Determine the [X, Y] coordinate at the center of the cell enclosing the given text.  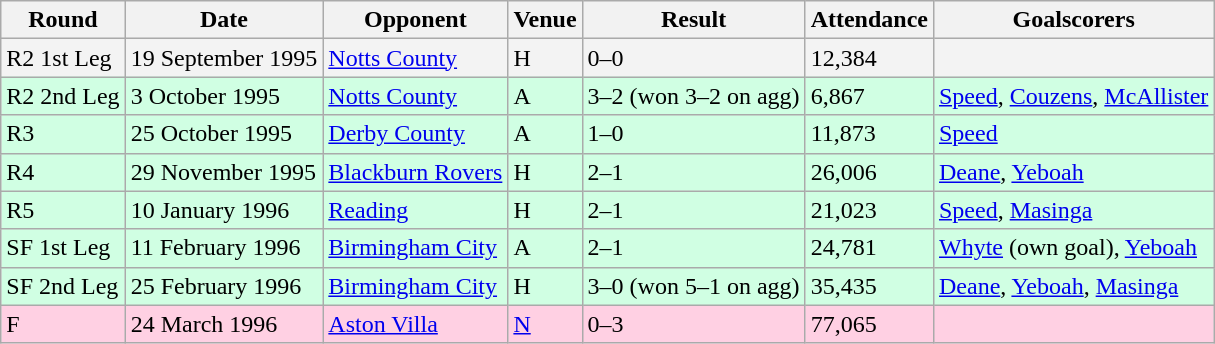
Speed, Masinga [1073, 210]
Venue [545, 20]
19 September 1995 [224, 58]
Aston Villa [416, 324]
3–2 (won 3–2 on agg) [694, 96]
26,006 [869, 172]
Speed [1073, 134]
29 November 1995 [224, 172]
12,384 [869, 58]
R2 1st Leg [63, 58]
0–3 [694, 324]
0–0 [694, 58]
10 January 1996 [224, 210]
6,867 [869, 96]
1–0 [694, 134]
R4 [63, 172]
N [545, 324]
11,873 [869, 134]
24,781 [869, 248]
Derby County [416, 134]
Blackburn Rovers [416, 172]
SF 1st Leg [63, 248]
SF 2nd Leg [63, 286]
Reading [416, 210]
Attendance [869, 20]
Deane, Yeboah [1073, 172]
24 March 1996 [224, 324]
Round [63, 20]
Result [694, 20]
3 October 1995 [224, 96]
R5 [63, 210]
Whyte (own goal), Yeboah [1073, 248]
Speed, Couzens, McAllister [1073, 96]
3–0 (won 5–1 on agg) [694, 286]
35,435 [869, 286]
77,065 [869, 324]
R2 2nd Leg [63, 96]
11 February 1996 [224, 248]
21,023 [869, 210]
Opponent [416, 20]
25 October 1995 [224, 134]
Goalscorers [1073, 20]
R3 [63, 134]
Deane, Yeboah, Masinga [1073, 286]
Date [224, 20]
F [63, 324]
25 February 1996 [224, 286]
